Output the [x, y] coordinate of the center of the cell containing the given text.  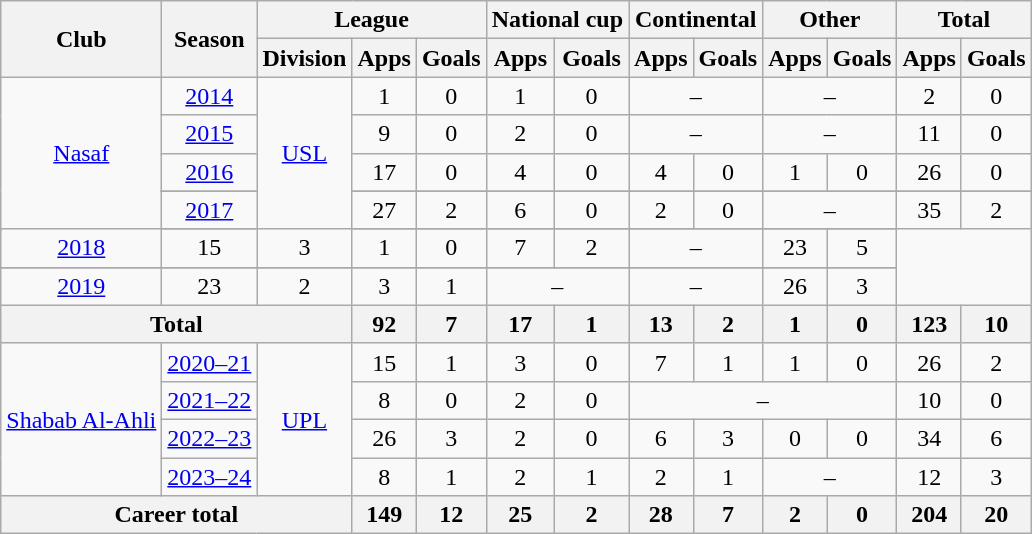
28 [661, 515]
2015 [210, 134]
25 [520, 515]
2014 [210, 96]
123 [929, 324]
Nasaf [82, 153]
2018 [82, 248]
League [372, 20]
2020–21 [210, 362]
2023–24 [210, 477]
Continental [696, 20]
Division [304, 58]
13 [661, 324]
Club [82, 39]
National cup [557, 20]
UPL [304, 419]
2016 [210, 172]
34 [929, 438]
149 [384, 515]
USL [304, 153]
11 [929, 134]
2019 [82, 286]
Shabab Al-Ahli [82, 419]
2017 [210, 210]
Other [830, 20]
20 [996, 515]
92 [384, 324]
9 [384, 134]
5 [862, 248]
Career total [176, 515]
35 [929, 210]
2021–22 [210, 400]
27 [384, 210]
204 [929, 515]
2022–23 [210, 438]
Season [210, 39]
